Detect which cell encompasses the target text, then output its [x, y] center coordinate. 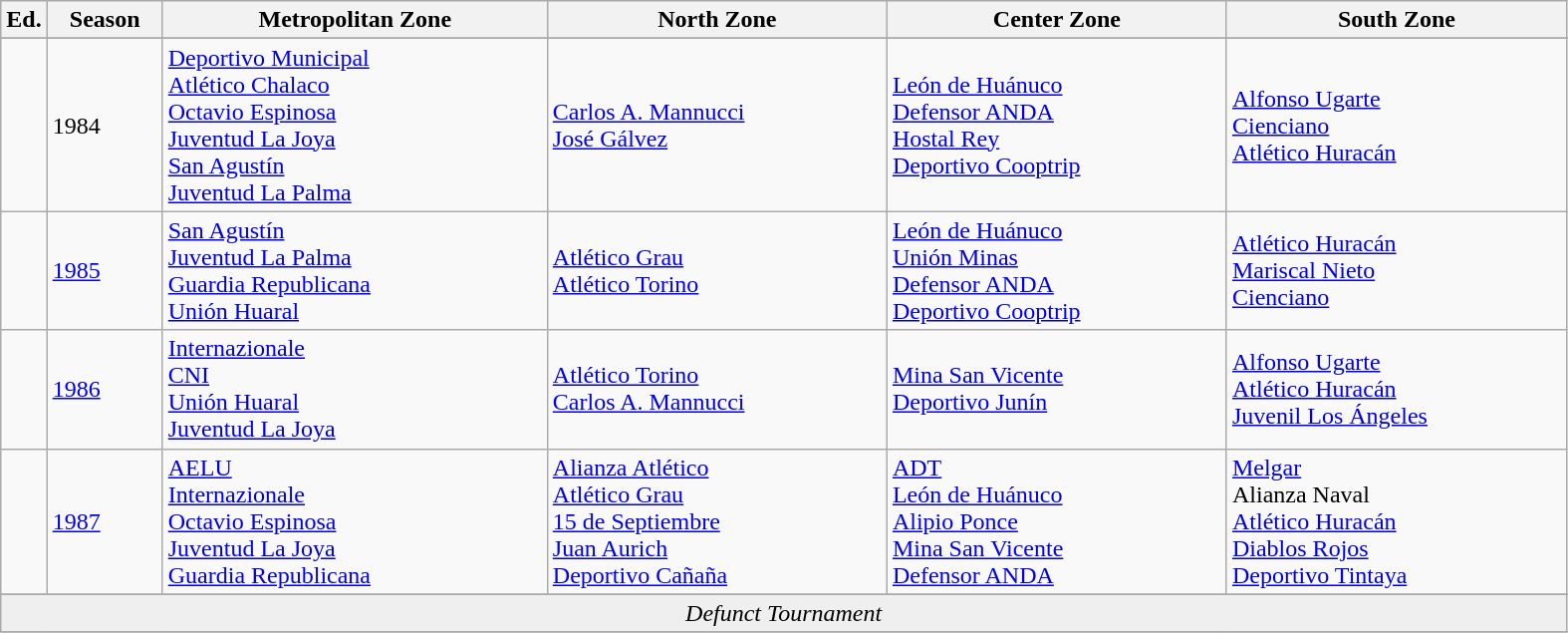
Atlético HuracánMariscal Nieto Cienciano [1397, 271]
North Zone [717, 20]
Internazionale CNI Unión Huaral Juventud La Joya [355, 389]
Alianza Atlético Atlético Grau 15 de Septiembre Juan Aurich Deportivo Cañaña [717, 521]
South Zone [1397, 20]
Defunct Tournament [784, 613]
Alfonso UgarteAtlético HuracánJuvenil Los Ángeles [1397, 389]
Ed. [24, 20]
Atlético TorinoCarlos A. Mannucci [717, 389]
Atlético Grau Atlético Torino [717, 271]
Metropolitan Zone [355, 20]
León de HuánucoDefensor ANDA Hostal Rey Deportivo Cooptrip [1056, 126]
1985 [105, 271]
León de Huánuco Unión Minas Defensor ANDA Deportivo Cooptrip [1056, 271]
Carlos A. MannucciJosé Gálvez [717, 126]
1987 [105, 521]
San AgustínJuventud La Palma Guardia Republicana Unión Huaral [355, 271]
Center Zone [1056, 20]
MelgarAlianza NavalAtlético HuracánDiablos RojosDeportivo Tintaya [1397, 521]
Season [105, 20]
1986 [105, 389]
ADT León de Huánuco Alipio PonceMina San Vicente Defensor ANDA [1056, 521]
Mina San Vicente Deportivo Junín [1056, 389]
1984 [105, 126]
Deportivo Municipal Atlético Chalaco Octavio Espinosa Juventud La Joya San Agustín Juventud La Palma [355, 126]
Alfonso UgarteCiencianoAtlético Huracán [1397, 126]
AELU Internazionale Octavio Espinosa Juventud La Joya Guardia Republicana [355, 521]
